From the cell containing the given text, extract its center point as [x, y] coordinate. 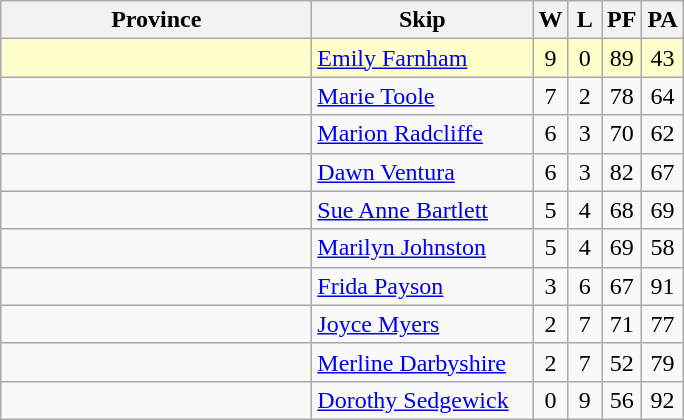
62 [662, 134]
79 [662, 362]
64 [662, 96]
Skip [422, 20]
52 [622, 362]
Joyce Myers [422, 324]
Marie Toole [422, 96]
91 [662, 286]
Frida Payson [422, 286]
92 [662, 400]
Dawn Ventura [422, 172]
L [585, 20]
W [550, 20]
Emily Farnham [422, 58]
82 [622, 172]
70 [622, 134]
Province [156, 20]
Marion Radcliffe [422, 134]
56 [622, 400]
68 [622, 210]
Marilyn Johnston [422, 248]
43 [662, 58]
PA [662, 20]
Sue Anne Bartlett [422, 210]
77 [662, 324]
PF [622, 20]
58 [662, 248]
89 [622, 58]
78 [622, 96]
Merline Darbyshire [422, 362]
71 [622, 324]
Dorothy Sedgewick [422, 400]
